From the cell containing the given text, extract its center point as (X, Y) coordinate. 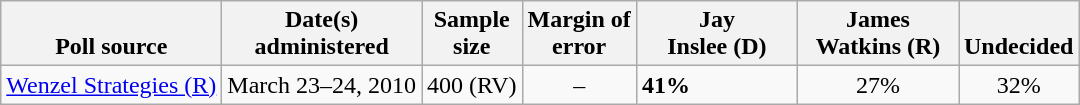
March 23–24, 2010 (322, 85)
– (579, 85)
Samplesize (472, 34)
Undecided (1018, 34)
27% (878, 85)
Date(s)administered (322, 34)
400 (RV) (472, 85)
41% (716, 85)
JayInslee (D) (716, 34)
Margin oferror (579, 34)
Wenzel Strategies (R) (112, 85)
32% (1018, 85)
JamesWatkins (R) (878, 34)
Poll source (112, 34)
